Pinpoint the cell where the given text exists, returning its (X, Y) midpoint coordinate. 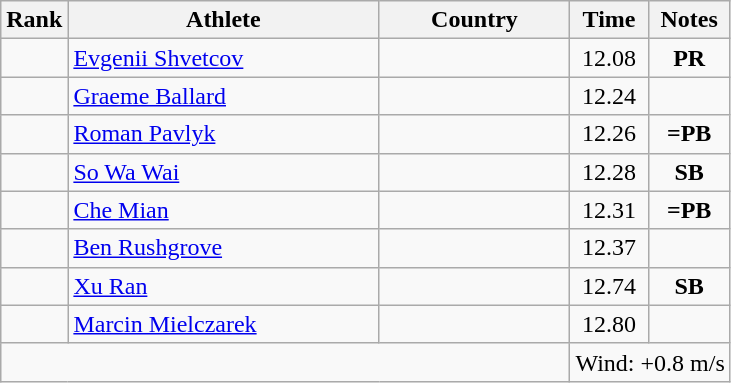
Athlete (224, 20)
Time (609, 20)
Evgenii Shvetcov (224, 58)
PR (689, 58)
Graeme Ballard (224, 96)
12.08 (609, 58)
Che Mian (224, 210)
12.24 (609, 96)
12.31 (609, 210)
Notes (689, 20)
12.74 (609, 286)
Rank (34, 20)
Roman Pavlyk (224, 134)
Wind: +0.8 m/s (650, 362)
12.28 (609, 172)
Country (474, 20)
12.37 (609, 248)
Xu Ran (224, 286)
Marcin Mielczarek (224, 324)
12.80 (609, 324)
12.26 (609, 134)
So Wa Wai (224, 172)
Ben Rushgrove (224, 248)
